Search for the cell housing the specified text and yield its [x, y] center coordinate. 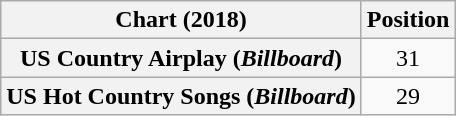
Position [408, 20]
29 [408, 96]
US Hot Country Songs (Billboard) [181, 96]
US Country Airplay (Billboard) [181, 58]
31 [408, 58]
Chart (2018) [181, 20]
